Extract the [x, y] coordinate from the center of the cell holding the provided text.  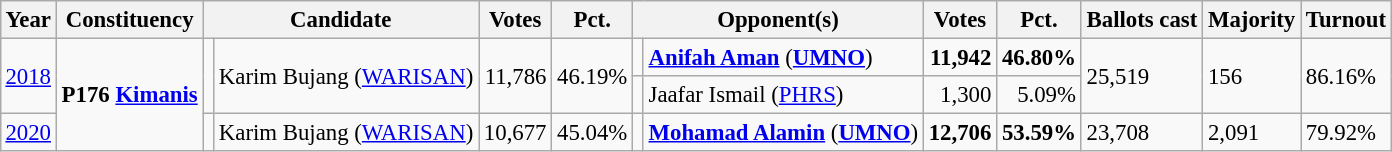
53.59% [1040, 133]
P176 Kimanis [130, 94]
5.09% [1040, 95]
86.16% [1346, 76]
Anifah Aman (UMNO) [783, 57]
Ballots cast [1142, 20]
156 [1252, 76]
12,706 [960, 133]
Turnout [1346, 20]
1,300 [960, 95]
Mohamad Alamin (UMNO) [783, 133]
46.80% [1040, 57]
Candidate [341, 20]
2020 [28, 133]
79.92% [1346, 133]
23,708 [1142, 133]
Majority [1252, 20]
25,519 [1142, 76]
45.04% [592, 133]
11,942 [960, 57]
10,677 [516, 133]
46.19% [592, 76]
2,091 [1252, 133]
Year [28, 20]
11,786 [516, 76]
Jaafar Ismail (PHRS) [783, 95]
Constituency [130, 20]
2018 [28, 76]
Opponent(s) [778, 20]
